Provide the [x, y] coordinate of the cell's center where the given text is located.  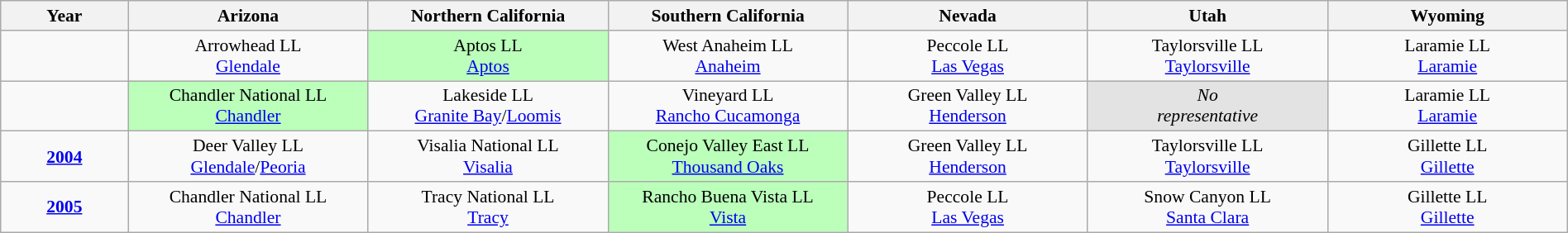
West Anaheim LLAnaheim [728, 56]
2004 [65, 157]
2005 [65, 207]
Snow Canyon LLSanta Clara [1207, 207]
Conejo Valley East LLThousand Oaks [728, 157]
Wyoming [1447, 16]
Utah [1207, 16]
Nevada [968, 16]
Rancho Buena Vista LLVista [728, 207]
Visalia National LLVisalia [488, 157]
Deer Valley LLGlendale/Peoria [248, 157]
Lakeside LLGranite Bay/Loomis [488, 106]
Vineyard LLRancho Cucamonga [728, 106]
Arizona [248, 16]
Tracy National LLTracy [488, 207]
Arrowhead LLGlendale [248, 56]
Norepresentative [1207, 106]
Aptos LLAptos [488, 56]
Southern California [728, 16]
Year [65, 16]
Northern California [488, 16]
